Return (x, y) of the center of cell containing provided text 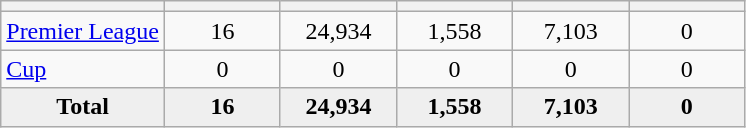
Total (83, 107)
Cup (83, 69)
Premier League (83, 31)
